Capture the cell that displays the provided text and extract its [x, y] central coordinate. 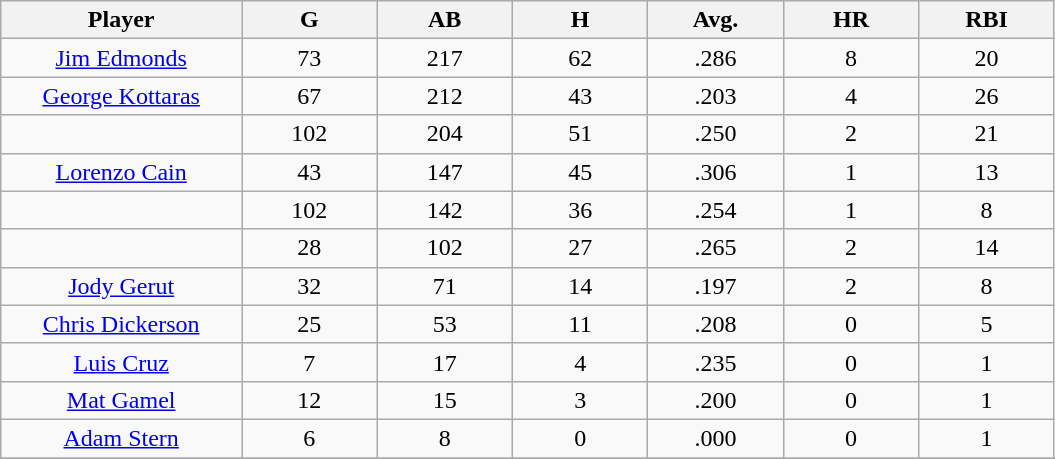
147 [444, 172]
Jody Gerut [122, 286]
Avg. [716, 20]
.203 [716, 96]
53 [444, 324]
73 [310, 58]
45 [580, 172]
Luis Cruz [122, 362]
Chris Dickerson [122, 324]
17 [444, 362]
212 [444, 96]
.250 [716, 134]
32 [310, 286]
.306 [716, 172]
26 [986, 96]
71 [444, 286]
28 [310, 248]
3 [580, 400]
13 [986, 172]
15 [444, 400]
G [310, 20]
H [580, 20]
27 [580, 248]
62 [580, 58]
204 [444, 134]
.000 [716, 438]
Jim Edmonds [122, 58]
51 [580, 134]
.254 [716, 210]
.286 [716, 58]
217 [444, 58]
.265 [716, 248]
6 [310, 438]
.200 [716, 400]
11 [580, 324]
36 [580, 210]
25 [310, 324]
AB [444, 20]
142 [444, 210]
RBI [986, 20]
Lorenzo Cain [122, 172]
.197 [716, 286]
HR [850, 20]
21 [986, 134]
7 [310, 362]
Player [122, 20]
67 [310, 96]
Adam Stern [122, 438]
20 [986, 58]
George Kottaras [122, 96]
5 [986, 324]
Mat Gamel [122, 400]
.235 [716, 362]
.208 [716, 324]
12 [310, 400]
